Locate the cell with the specified text and output its [X, Y] center coordinate. 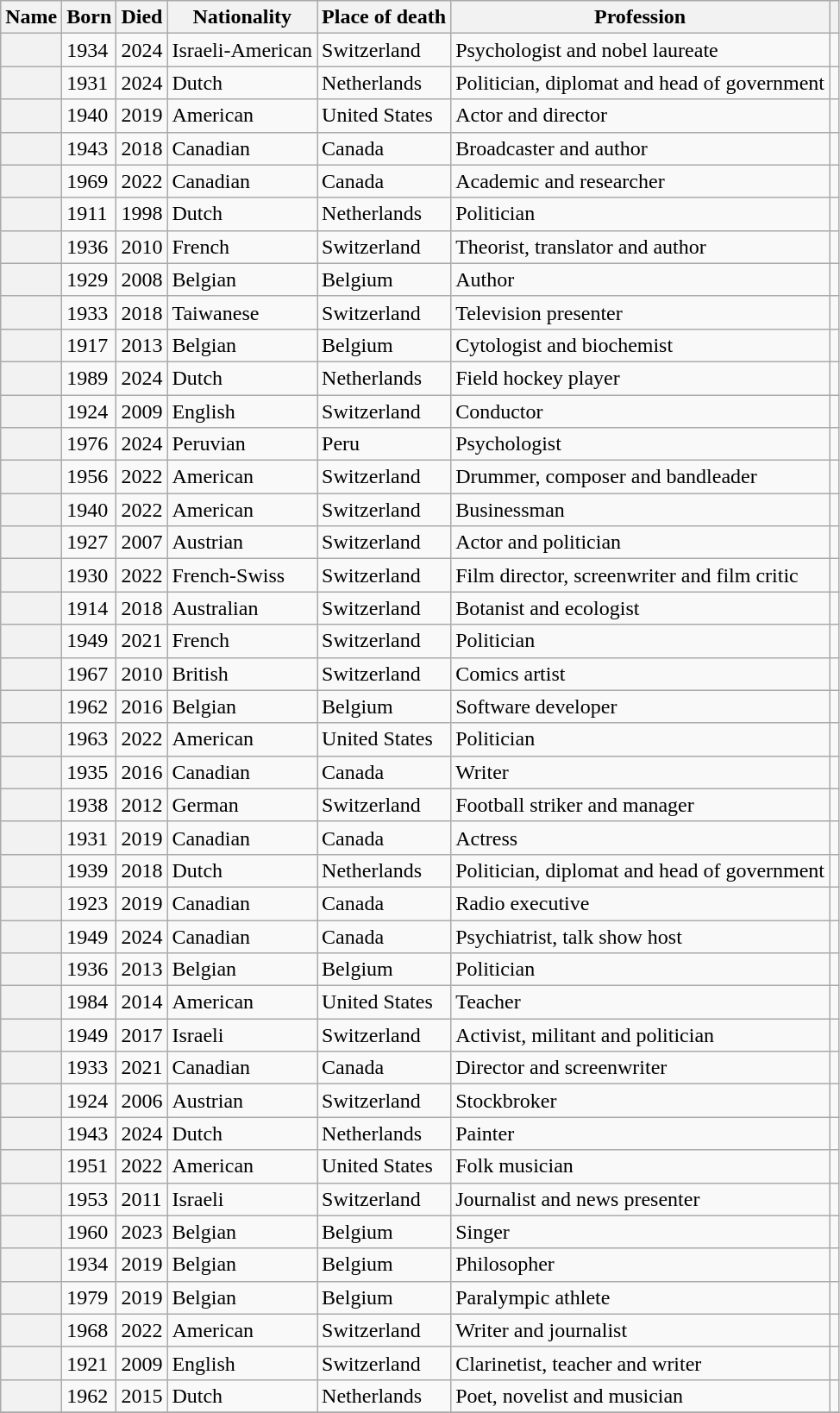
Drummer, composer and bandleader [640, 477]
Stockbroker [640, 1101]
Peru [385, 444]
Journalist and news presenter [640, 1199]
1938 [90, 805]
1929 [90, 279]
Theorist, translator and author [640, 247]
1968 [90, 1330]
Peruvian [242, 444]
Film director, screenwriter and film critic [640, 575]
2006 [141, 1101]
1956 [90, 477]
Died [141, 17]
Australian [242, 608]
Born [90, 17]
1976 [90, 444]
1914 [90, 608]
Psychiatrist, talk show host [640, 936]
1921 [90, 1363]
Place of death [385, 17]
1969 [90, 181]
2017 [141, 1035]
Name [31, 17]
1951 [90, 1166]
2011 [141, 1199]
Teacher [640, 1002]
1911 [90, 214]
2012 [141, 805]
Folk musician [640, 1166]
1939 [90, 870]
Television presenter [640, 312]
Field hockey player [640, 378]
1960 [90, 1232]
Botanist and ecologist [640, 608]
Poet, novelist and musician [640, 1396]
Writer [640, 772]
1953 [90, 1199]
Nationality [242, 17]
1923 [90, 903]
1979 [90, 1297]
Actor and director [640, 116]
Activist, militant and politician [640, 1035]
Comics artist [640, 674]
2008 [141, 279]
Philosopher [640, 1265]
Broadcaster and author [640, 148]
2023 [141, 1232]
1984 [90, 1002]
1927 [90, 543]
Radio executive [640, 903]
Profession [640, 17]
German [242, 805]
1930 [90, 575]
2007 [141, 543]
Software developer [640, 706]
1967 [90, 674]
French-Swiss [242, 575]
Singer [640, 1232]
1998 [141, 214]
Businessman [640, 510]
Cytologist and biochemist [640, 345]
1989 [90, 378]
Paralympic athlete [640, 1297]
Writer and journalist [640, 1330]
Israeli-American [242, 50]
Actor and politician [640, 543]
Clarinetist, teacher and writer [640, 1363]
1935 [90, 772]
Conductor [640, 411]
Painter [640, 1134]
Actress [640, 838]
Author [640, 279]
1917 [90, 345]
Football striker and manager [640, 805]
Psychologist [640, 444]
Psychologist and nobel laureate [640, 50]
1963 [90, 739]
Director and screenwriter [640, 1068]
Taiwanese [242, 312]
British [242, 674]
2014 [141, 1002]
2015 [141, 1396]
Academic and researcher [640, 181]
